Return [X, Y] of the center of cell containing provided text 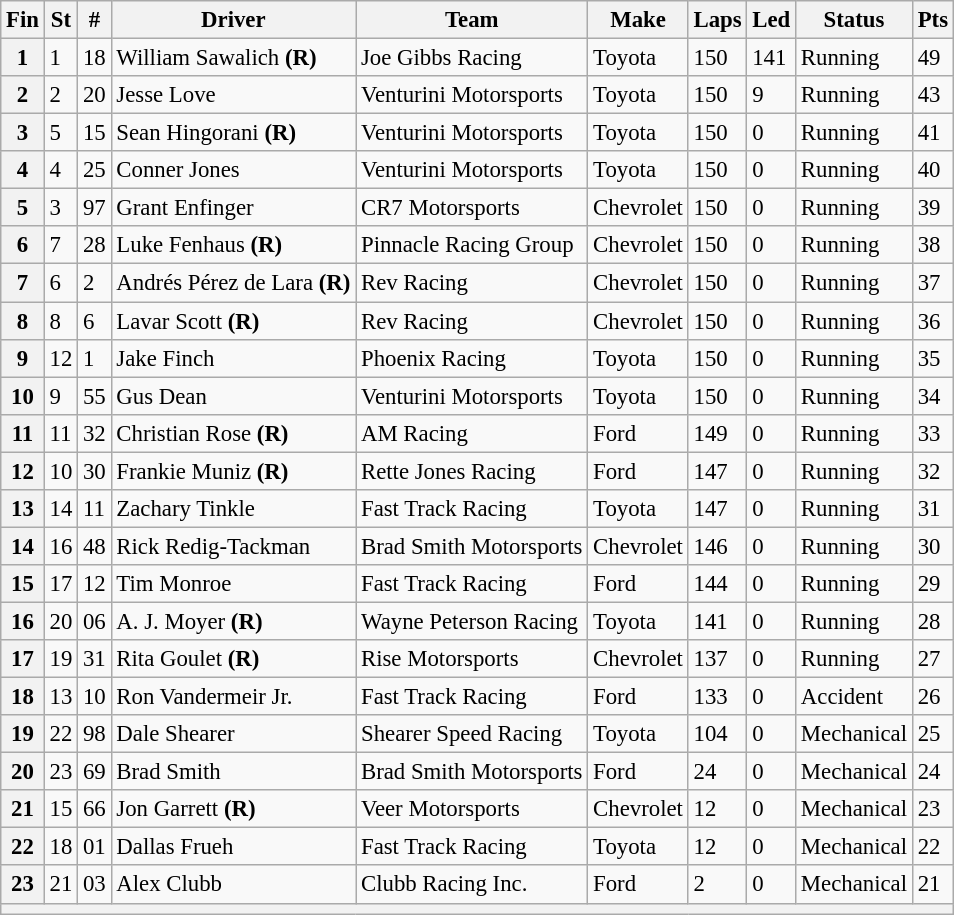
137 [718, 659]
69 [94, 772]
Brad Smith [234, 772]
66 [94, 809]
Lavar Scott (R) [234, 321]
Frankie Muniz (R) [234, 471]
40 [932, 170]
48 [94, 546]
Fin [23, 20]
Alex Clubb [234, 885]
97 [94, 208]
Conner Jones [234, 170]
St [60, 20]
41 [932, 133]
CR7 Motorsports [472, 208]
Rette Jones Racing [472, 471]
Shearer Speed Racing [472, 734]
03 [94, 885]
146 [718, 546]
26 [932, 697]
Grant Enfinger [234, 208]
Ron Vandermeir Jr. [234, 697]
55 [94, 396]
34 [932, 396]
144 [718, 584]
Clubb Racing Inc. [472, 885]
Phoenix Racing [472, 358]
35 [932, 358]
Rita Goulet (R) [234, 659]
Andrés Pérez de Lara (R) [234, 283]
43 [932, 95]
Driver [234, 20]
Gus Dean [234, 396]
Led [772, 20]
Joe Gibbs Racing [472, 58]
06 [94, 621]
Jon Garrett (R) [234, 809]
Team [472, 20]
27 [932, 659]
Dale Shearer [234, 734]
Zachary Tinkle [234, 509]
William Sawalich (R) [234, 58]
98 [94, 734]
Rick Redig-Tackman [234, 546]
Christian Rose (R) [234, 433]
104 [718, 734]
39 [932, 208]
Luke Fenhaus (R) [234, 245]
Accident [854, 697]
33 [932, 433]
# [94, 20]
36 [932, 321]
Jake Finch [234, 358]
Make [638, 20]
Laps [718, 20]
Rise Motorsports [472, 659]
Pinnacle Racing Group [472, 245]
A. J. Moyer (R) [234, 621]
29 [932, 584]
Status [854, 20]
49 [932, 58]
AM Racing [472, 433]
38 [932, 245]
Sean Hingorani (R) [234, 133]
Veer Motorsports [472, 809]
Tim Monroe [234, 584]
Pts [932, 20]
Jesse Love [234, 95]
37 [932, 283]
01 [94, 847]
133 [718, 697]
149 [718, 433]
Wayne Peterson Racing [472, 621]
Dallas Frueh [234, 847]
